Locate the cell with the specified text and output its (X, Y) center coordinate. 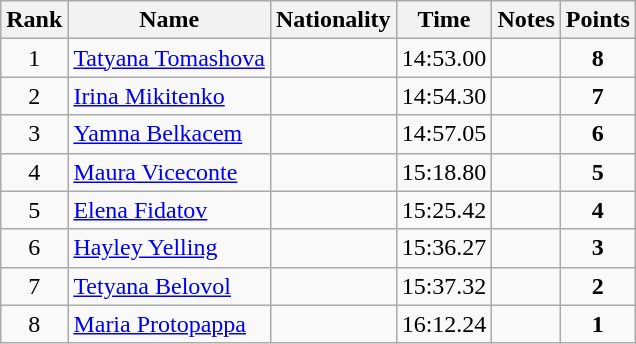
14:57.05 (444, 134)
Tetyana Belovol (170, 286)
14:53.00 (444, 58)
Name (170, 20)
15:36.27 (444, 248)
Nationality (333, 20)
Elena Fidatov (170, 210)
Rank (34, 20)
Yamna Belkacem (170, 134)
Hayley Yelling (170, 248)
Maura Viceconte (170, 172)
14:54.30 (444, 96)
Maria Protopappa (170, 324)
16:12.24 (444, 324)
Irina Mikitenko (170, 96)
15:18.80 (444, 172)
Tatyana Tomashova (170, 58)
15:25.42 (444, 210)
Time (444, 20)
Points (598, 20)
15:37.32 (444, 286)
Notes (526, 20)
